For the text-containing cell, return its midpoint in [x, y] coordinate format. 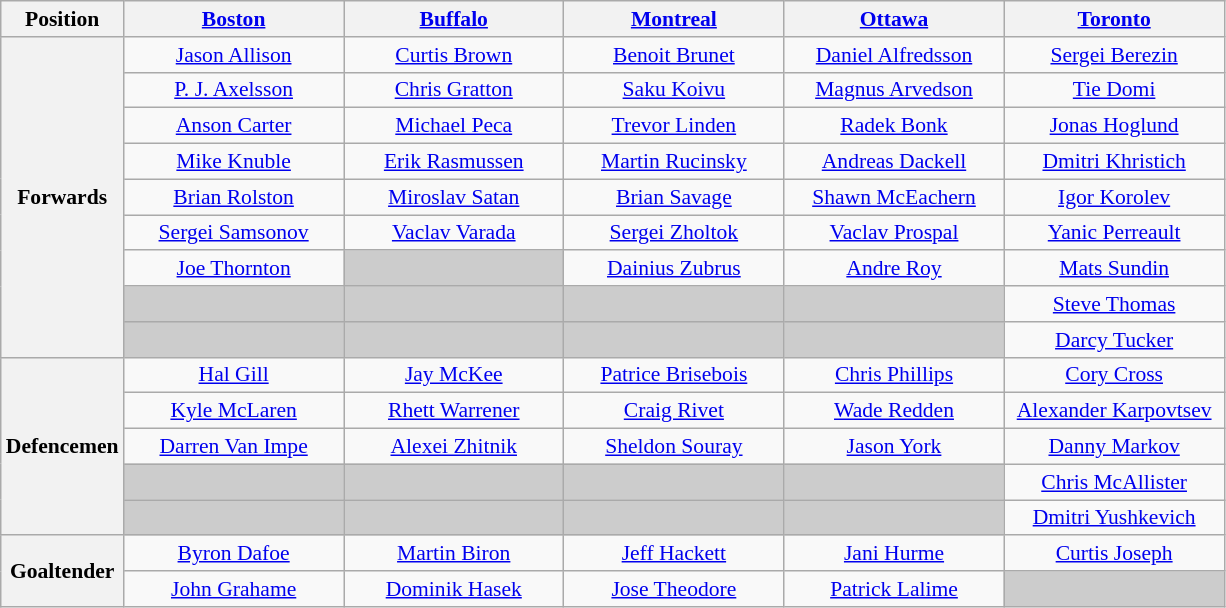
Brian Rolston [234, 197]
Defencemen [62, 446]
Danny Markov [1114, 447]
Vaclav Prospal [894, 233]
Dainius Zubrus [674, 269]
Brian Savage [674, 197]
Wade Redden [894, 411]
Hal Gill [234, 375]
Sergei Berezin [1114, 55]
Sheldon Souray [674, 447]
Benoit Brunet [674, 55]
Chris Gratton [454, 90]
Jason York [894, 447]
Igor Korolev [1114, 197]
Jason Allison [234, 55]
Chris Phillips [894, 375]
Kyle McLaren [234, 411]
Rhett Warrener [454, 411]
Radek Bonk [894, 126]
Curtis Brown [454, 55]
Michael Peca [454, 126]
Montreal [674, 19]
Boston [234, 19]
Sergei Samsonov [234, 233]
Steve Thomas [1114, 304]
Mike Knuble [234, 162]
Miroslav Satan [454, 197]
Saku Koivu [674, 90]
Daniel Alfredsson [894, 55]
Craig Rivet [674, 411]
Cory Cross [1114, 375]
Jonas Hoglund [1114, 126]
Anson Carter [234, 126]
Toronto [1114, 19]
Position [62, 19]
John Grahame [234, 589]
Vaclav Varada [454, 233]
Andreas Dackell [894, 162]
Jeff Hackett [674, 554]
Darren Van Impe [234, 447]
Magnus Arvedson [894, 90]
Tie Domi [1114, 90]
Forwards [62, 198]
Byron Dafoe [234, 554]
Jose Theodore [674, 589]
Dmitri Khristich [1114, 162]
Yanic Perreault [1114, 233]
Jani Hurme [894, 554]
Darcy Tucker [1114, 340]
Martin Biron [454, 554]
Ottawa [894, 19]
Dmitri Yushkevich [1114, 518]
Buffalo [454, 19]
Erik Rasmussen [454, 162]
Mats Sundin [1114, 269]
Jay McKee [454, 375]
Joe Thornton [234, 269]
Patrick Lalime [894, 589]
Shawn McEachern [894, 197]
Trevor Linden [674, 126]
Goaltender [62, 572]
Martin Rucinsky [674, 162]
Alexander Karpovtsev [1114, 411]
P. J. Axelsson [234, 90]
Chris McAllister [1114, 482]
Sergei Zholtok [674, 233]
Patrice Brisebois [674, 375]
Dominik Hasek [454, 589]
Alexei Zhitnik [454, 447]
Andre Roy [894, 269]
Curtis Joseph [1114, 554]
